Find where the given text appears and provide that cell's center as (x, y) coordinate. 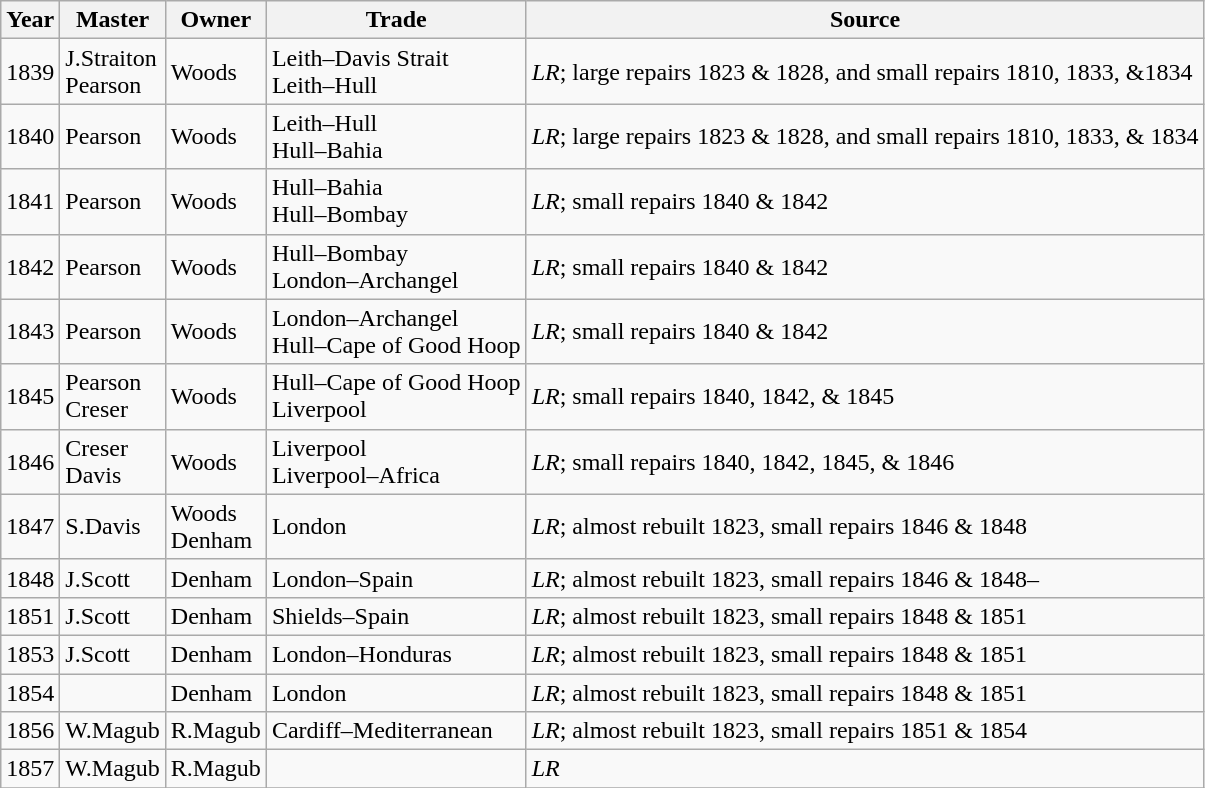
Leith–HullHull–Bahia (396, 136)
1842 (30, 266)
1848 (30, 578)
1839 (30, 72)
Trade (396, 20)
Shields–Spain (396, 616)
1854 (30, 693)
1845 (30, 396)
1846 (30, 462)
LR; almost rebuilt 1823, small repairs 1851 & 1854 (865, 731)
Hull–BombayLondon–Archangel (396, 266)
Leith–Davis StraitLeith–Hull (396, 72)
London–Spain (396, 578)
Master (113, 20)
S.Davis (113, 526)
LR; small repairs 1840, 1842, & 1845 (865, 396)
CreserDavis (113, 462)
1853 (30, 654)
Source (865, 20)
LR (865, 769)
LR; small repairs 1840, 1842, 1845, & 1846 (865, 462)
Hull–Cape of Good HoopLiverpool (396, 396)
London–ArchangelHull–Cape of Good Hoop (396, 332)
1856 (30, 731)
Owner (216, 20)
1857 (30, 769)
LR; almost rebuilt 1823, small repairs 1846 & 1848 (865, 526)
Hull–BahiaHull–Bombay (396, 202)
1851 (30, 616)
LR; almost rebuilt 1823, small repairs 1846 & 1848– (865, 578)
1840 (30, 136)
LR; large repairs 1823 & 1828, and small repairs 1810, 1833, &1834 (865, 72)
LR; large repairs 1823 & 1828, and small repairs 1810, 1833, & 1834 (865, 136)
LiverpoolLiverpool–Africa (396, 462)
PearsonCreser (113, 396)
1847 (30, 526)
J.StraitonPearson (113, 72)
WoodsDenham (216, 526)
London–Honduras (396, 654)
Year (30, 20)
Cardiff–Mediterranean (396, 731)
1843 (30, 332)
1841 (30, 202)
